Output the (x, y) coordinate of the center of the cell containing the given text.  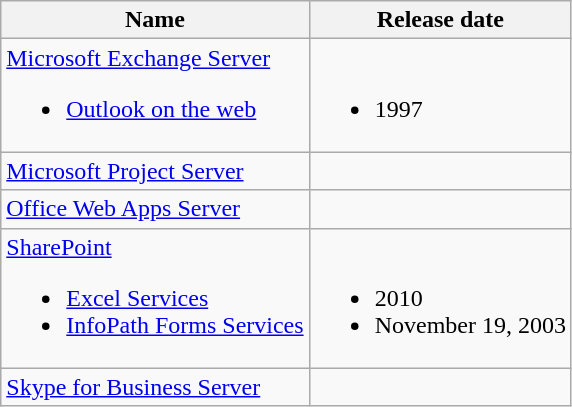
SharePointExcel ServicesInfoPath Forms Services (155, 298)
Microsoft Project Server (155, 171)
2010November 19, 2003 (440, 298)
Skype for Business Server (155, 387)
1997 (440, 96)
Name (155, 20)
Microsoft Exchange ServerOutlook on the web (155, 96)
Office Web Apps Server (155, 209)
Release date (440, 20)
